Determine the [X, Y] coordinate at the center of the cell enclosing the given text.  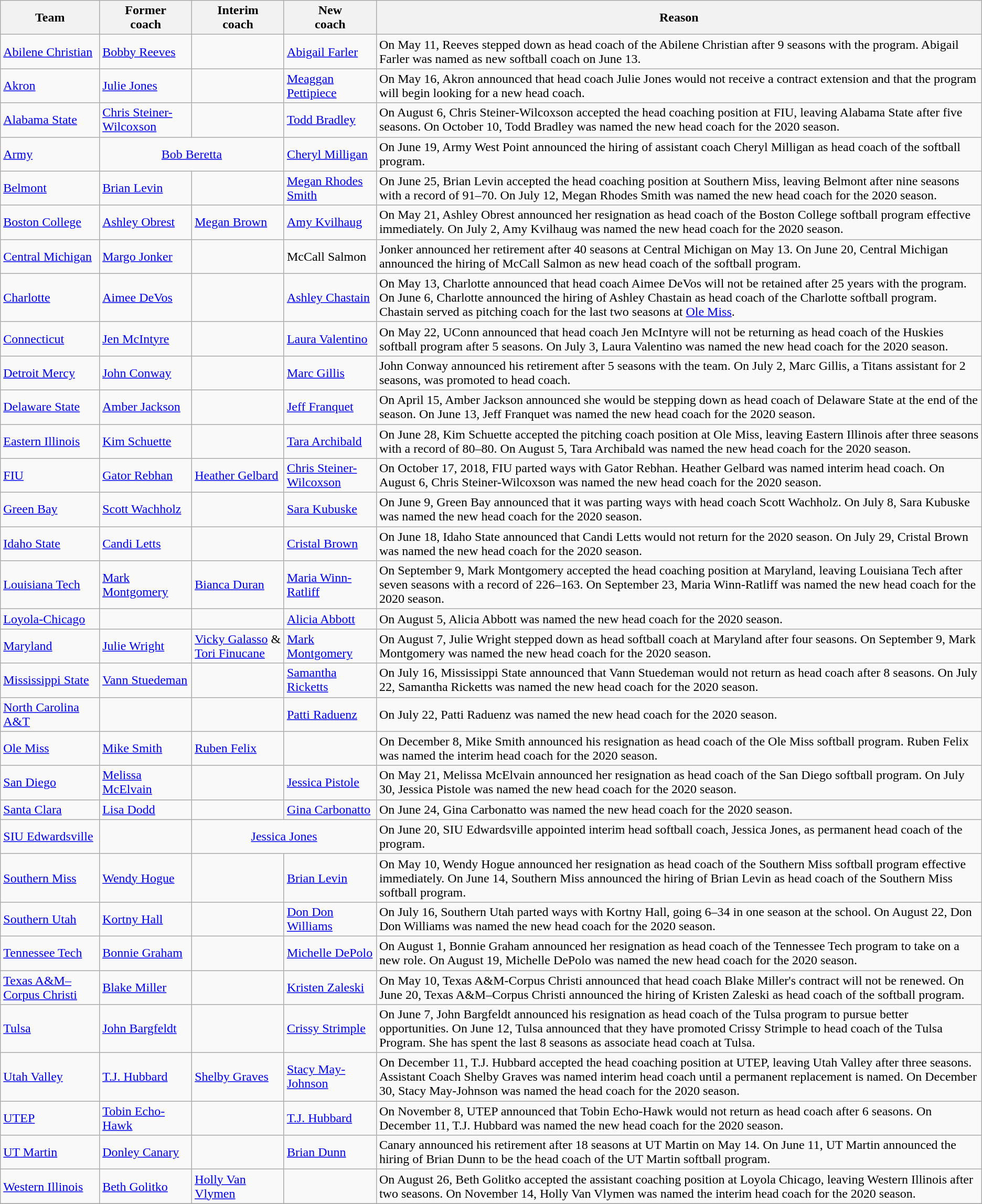
McCall Salmon [330, 256]
Maryland [50, 646]
Samantha Ricketts [330, 680]
Tennessee Tech [50, 953]
Southern Utah [50, 919]
Delaware State [50, 407]
On June 19, Army West Point announced the hiring of assistant coach Cheryl Milligan as head coach of the softball program. [679, 154]
FIU [50, 475]
Cristal Brown [330, 544]
Texas A&M–Corpus Christi [50, 987]
On July 22, Patti Raduenz was named the new head coach for the 2020 season. [679, 715]
Melissa McElvain [146, 783]
Vann Stuedeman [146, 680]
Donley Canary [146, 1152]
On August 5, Alicia Abbott was named the new head coach for the 2020 season. [679, 619]
Mississippi State [50, 680]
John Bargfeldt [146, 1029]
Wendy Hogue [146, 878]
Lisa Dodd [146, 809]
Tobin Echo-Hawk [146, 1118]
Kortny Hall [146, 919]
Interimcoach [238, 18]
Stacy May-Johnson [330, 1077]
Sara Kubuske [330, 510]
Akron [50, 86]
Alicia Abbott [330, 619]
Ruben Felix [238, 748]
Jeff Franquet [330, 407]
Cheryl Milligan [330, 154]
Megan Brown [238, 222]
Connecticut [50, 339]
Loyola-Chicago [50, 619]
Jessica Jones [284, 836]
Todd Bradley [330, 120]
Detroit Mercy [50, 372]
Marc Gillis [330, 372]
Michelle DePolo [330, 953]
Blake Miller [146, 987]
On June 24, Gina Carbonatto was named the new head coach for the 2020 season. [679, 809]
John Conway [146, 372]
Scott Wachholz [146, 510]
Reason [679, 18]
Western Illinois [50, 1187]
Julie Jones [146, 86]
Ashley Obrest [146, 222]
Candi Letts [146, 544]
Tulsa [50, 1029]
Louisiana Tech [50, 585]
Brian Dunn [330, 1152]
Abigail Farler [330, 51]
Gator Rebhan [146, 475]
Ole Miss [50, 748]
Newcoach [330, 18]
Charlotte [50, 297]
Holly Van Vlymen [238, 1187]
SIU Edwardsville [50, 836]
Utah Valley [50, 1077]
Bonnie Graham [146, 953]
On June 20, SIU Edwardsville appointed interim head softball coach, Jessica Jones, as permanent head coach of the program. [679, 836]
Kim Schuette [146, 441]
Team [50, 18]
Don Don Williams [330, 919]
Patti Raduenz [330, 715]
Jen McIntyre [146, 339]
UTEP [50, 1118]
Santa Clara [50, 809]
Ashley Chastain [330, 297]
Kristen Zaleski [330, 987]
Gina Carbonatto [330, 809]
Eastern Illinois [50, 441]
Central Michigan [50, 256]
Belmont [50, 188]
Vicky Galasso & Tori Finucane [238, 646]
Meaggan Pettipiece [330, 86]
Alabama State [50, 120]
Amber Jackson [146, 407]
Megan Rhodes Smith [330, 188]
Mike Smith [146, 748]
Idaho State [50, 544]
North Carolina A&T [50, 715]
Formercoach [146, 18]
Margo Jonker [146, 256]
Julie Wright [146, 646]
Amy Kvilhaug [330, 222]
Laura Valentino [330, 339]
Aimee DeVos [146, 297]
Boston College [50, 222]
Jessica Pistole [330, 783]
Tara Archibald [330, 441]
Beth Golitko [146, 1187]
Shelby Graves [238, 1077]
Maria Winn-Ratliff [330, 585]
Heather Gelbard [238, 475]
Southern Miss [50, 878]
Abilene Christian [50, 51]
Green Bay [50, 510]
Army [50, 154]
UT Martin [50, 1152]
Crissy Strimple [330, 1029]
Bob Beretta [192, 154]
Bobby Reeves [146, 51]
Bianca Duran [238, 585]
San Diego [50, 783]
